Locate the cell with the specified text and output its (X, Y) center coordinate. 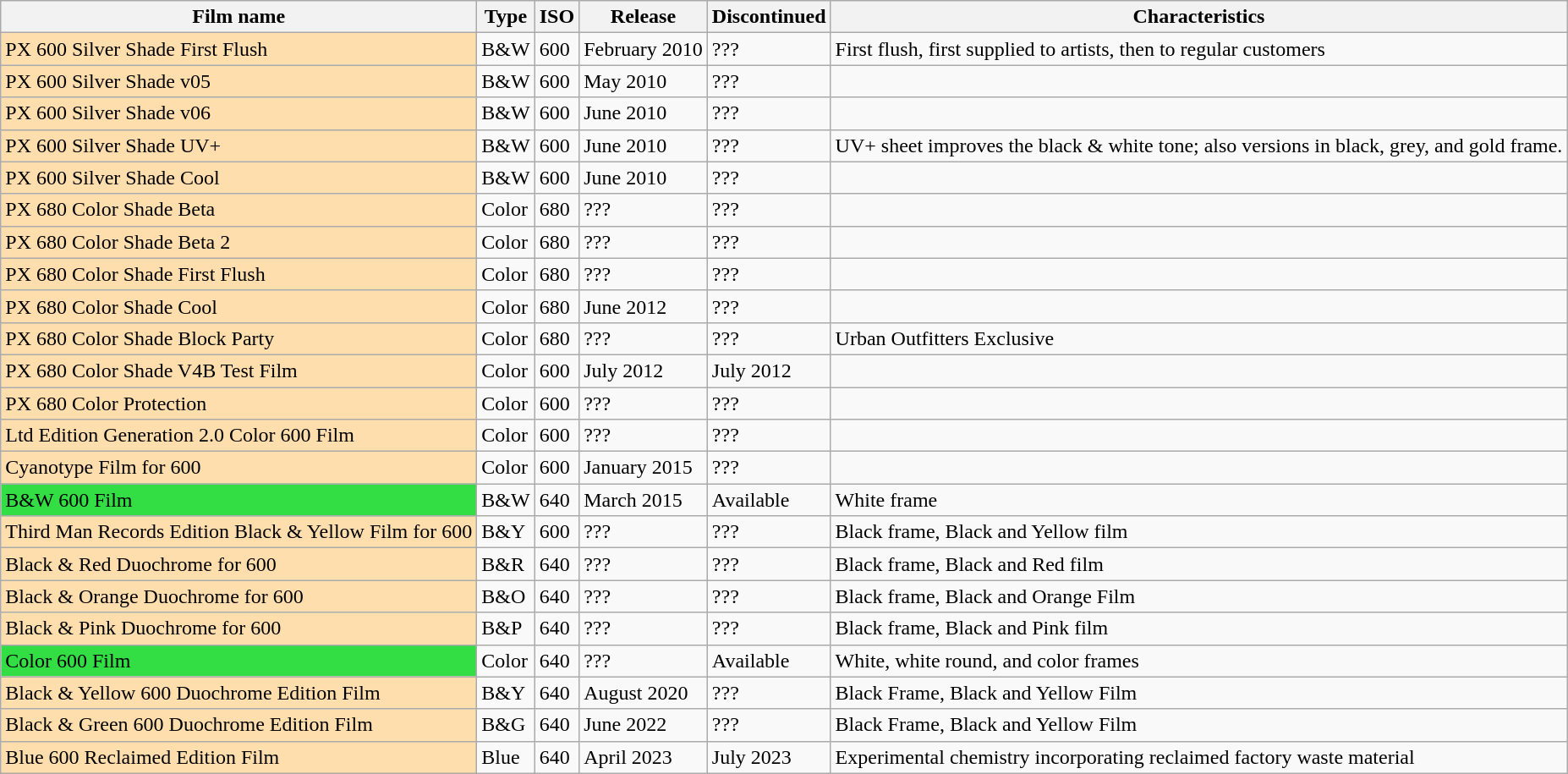
PX 680 Color Shade First Flush (238, 274)
B&G (506, 725)
Urban Outfitters Exclusive (1199, 338)
February 2010 (644, 49)
First flush, first supplied to artists, then to regular customers (1199, 49)
PX 600 Silver Shade UV+ (238, 145)
Blue (506, 757)
Third Man Records Edition Black & Yellow Film for 600 (238, 532)
March 2015 (644, 500)
Black & Pink Duochrome for 600 (238, 629)
PX 600 Silver Shade v06 (238, 113)
PX 600 Silver Shade v05 (238, 81)
PX 680 Color Shade Beta (238, 210)
White frame (1199, 500)
PX 600 Silver Shade Cool (238, 178)
Release (644, 17)
January 2015 (644, 468)
June 2012 (644, 306)
July 2023 (769, 757)
Black & Orange Duochrome for 600 (238, 596)
B&R (506, 564)
Blue 600 Reclaimed Edition Film (238, 757)
Black frame, Black and Yellow film (1199, 532)
June 2022 (644, 725)
Film name (238, 17)
Black frame, Black and Pink film (1199, 629)
Discontinued (769, 17)
Cyanotype Film for 600 (238, 468)
Characteristics (1199, 17)
PX 600 Silver Shade First Flush (238, 49)
April 2023 (644, 757)
Experimental chemistry incorporating reclaimed factory waste material (1199, 757)
Black & Yellow 600 Duochrome Edition Film (238, 693)
PX 680 Color Shade V4B Test Film (238, 371)
B&W 600 Film (238, 500)
August 2020 (644, 693)
PX 680 Color Protection (238, 403)
Color 600 Film (238, 661)
White, white round, and color frames (1199, 661)
PX 680 Color Shade Beta 2 (238, 242)
May 2010 (644, 81)
PX 680 Color Shade Block Party (238, 338)
B&P (506, 629)
UV+ sheet improves the black & white tone; also versions in black, grey, and gold frame. (1199, 145)
Black frame, Black and Orange Film (1199, 596)
Ltd Edition Generation 2.0 Color 600 Film (238, 436)
PX 680 Color Shade Cool (238, 306)
B&O (506, 596)
Black & Red Duochrome for 600 (238, 564)
Black & Green 600 Duochrome Edition Film (238, 725)
Type (506, 17)
ISO (556, 17)
Black frame, Black and Red film (1199, 564)
